For the text-containing cell, return its midpoint in (X, Y) coordinate format. 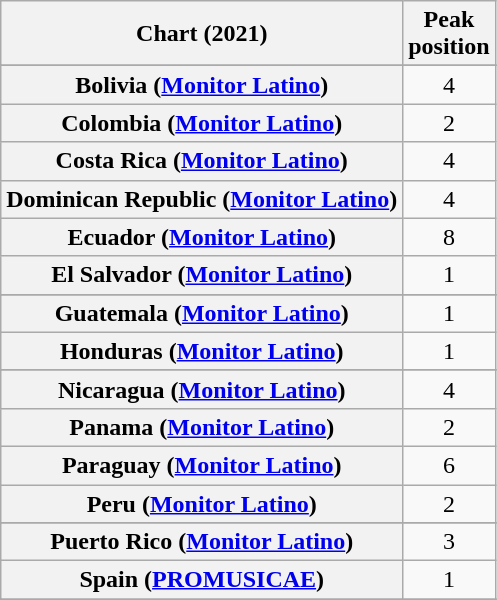
8 (449, 237)
Peru (Monitor Latino) (202, 503)
Honduras (Monitor Latino) (202, 351)
Guatemala (Monitor Latino) (202, 313)
Costa Rica (Monitor Latino) (202, 161)
Colombia (Monitor Latino) (202, 123)
Chart (2021) (202, 34)
Paraguay (Monitor Latino) (202, 465)
Nicaragua (Monitor Latino) (202, 389)
Dominican Republic (Monitor Latino) (202, 199)
3 (449, 542)
Puerto Rico (Monitor Latino) (202, 542)
Ecuador (Monitor Latino) (202, 237)
El Salvador (Monitor Latino) (202, 275)
Spain (PROMUSICAE) (202, 580)
Bolivia (Monitor Latino) (202, 85)
Panama (Monitor Latino) (202, 427)
6 (449, 465)
Peakposition (449, 34)
